Return the (X, Y) coordinate for the center point of the cell that contains the specified text.  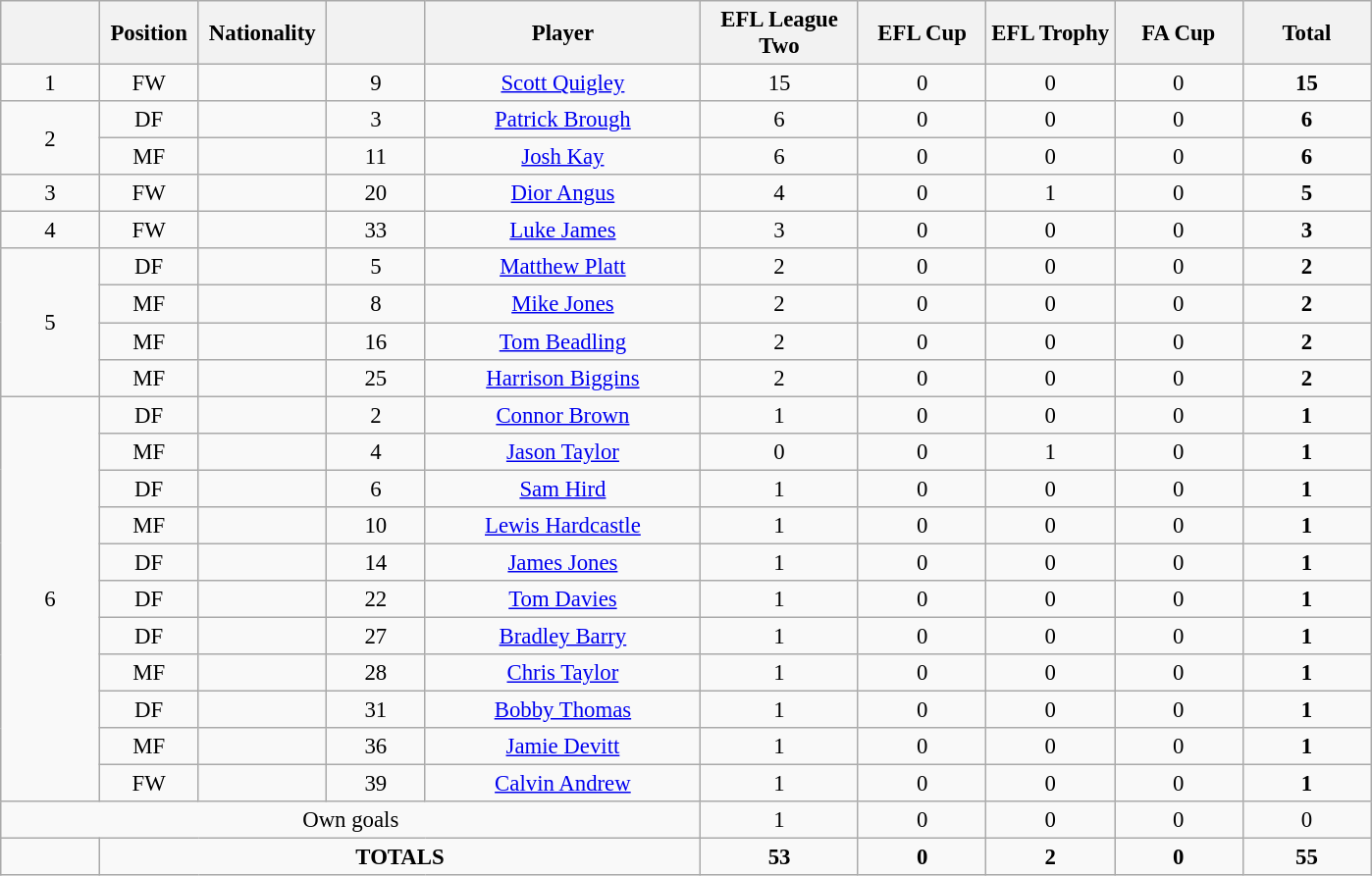
11 (377, 157)
36 (377, 747)
Jason Taylor (563, 451)
39 (377, 784)
25 (377, 378)
31 (377, 710)
Lewis Hardcastle (563, 526)
Patrick Brough (563, 120)
33 (377, 231)
Nationality (263, 33)
Josh Kay (563, 157)
10 (377, 526)
Total (1307, 33)
55 (1307, 857)
EFL League Two (779, 33)
Bobby Thomas (563, 710)
James Jones (563, 562)
28 (377, 673)
53 (779, 857)
Scott Quigley (563, 83)
Position (149, 33)
Jamie Devitt (563, 747)
9 (377, 83)
Own goals (351, 820)
22 (377, 599)
EFL Trophy (1050, 33)
16 (377, 341)
Luke James (563, 231)
27 (377, 636)
Dior Angus (563, 193)
Tom Davies (563, 599)
20 (377, 193)
Connor Brown (563, 415)
Matthew Platt (563, 268)
EFL Cup (923, 33)
Bradley Barry (563, 636)
Calvin Andrew (563, 784)
Chris Taylor (563, 673)
Tom Beadling (563, 341)
FA Cup (1180, 33)
8 (377, 304)
14 (377, 562)
TOTALS (399, 857)
Sam Hird (563, 489)
Player (563, 33)
Mike Jones (563, 304)
Harrison Biggins (563, 378)
